From the cell containing the given text, extract its center point as (x, y) coordinate. 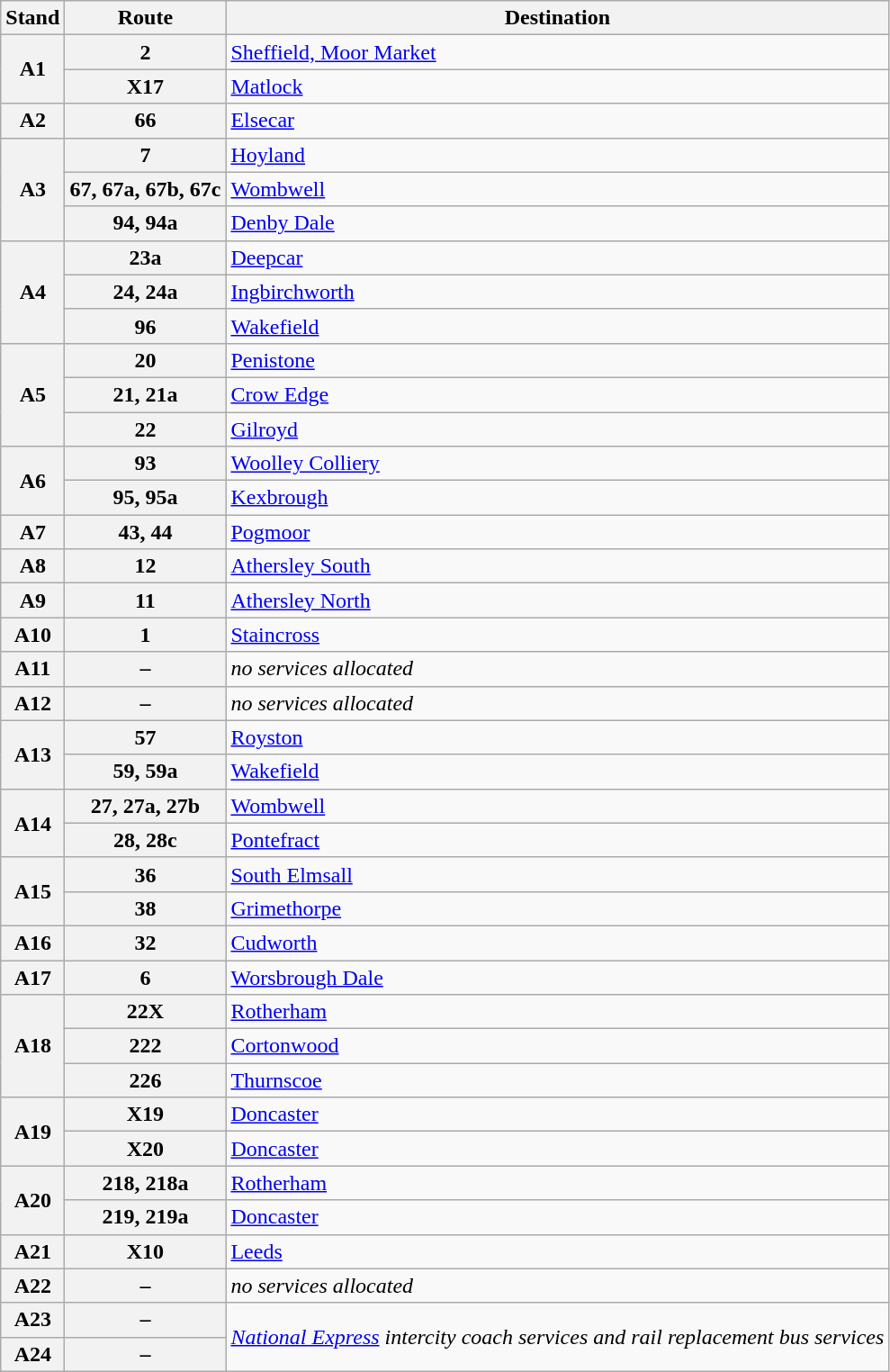
95, 95a (146, 498)
A4 (32, 292)
A11 (32, 669)
24, 24a (146, 292)
A3 (32, 189)
X17 (146, 86)
22X (146, 1012)
Gilroyd (558, 429)
Sheffield, Moor Market (558, 52)
94, 94a (146, 223)
A19 (32, 1132)
Woolley Colliery (558, 464)
Athersley North (558, 600)
67, 67a, 67b, 67c (146, 189)
A1 (32, 69)
96 (146, 326)
1 (146, 635)
Deepcar (558, 257)
A24 (32, 1354)
A12 (32, 703)
Elsecar (558, 121)
A9 (32, 600)
Kexbrough (558, 498)
Destination (558, 18)
66 (146, 121)
Grimethorpe (558, 908)
222 (146, 1046)
36 (146, 874)
28, 28c (146, 840)
South Elmsall (558, 874)
2 (146, 52)
Thurnscoe (558, 1080)
Cudworth (558, 943)
A22 (32, 1286)
A10 (32, 635)
A16 (32, 943)
21, 21a (146, 394)
57 (146, 737)
Staincross (558, 635)
A7 (32, 532)
Worsbrough Dale (558, 977)
National Express intercity coach services and rail replacement bus services (558, 1337)
Athersley South (558, 566)
A20 (32, 1200)
23a (146, 257)
218, 218a (146, 1183)
226 (146, 1080)
43, 44 (146, 532)
Pontefract (558, 840)
A2 (32, 121)
Hoyland (558, 155)
Pogmoor (558, 532)
X20 (146, 1149)
6 (146, 977)
X19 (146, 1115)
11 (146, 600)
27, 27a, 27b (146, 806)
12 (146, 566)
22 (146, 429)
A17 (32, 977)
A6 (32, 481)
38 (146, 908)
7 (146, 155)
A23 (32, 1320)
Leeds (558, 1251)
219, 219a (146, 1217)
A15 (32, 891)
A8 (32, 566)
A18 (32, 1046)
X10 (146, 1251)
Route (146, 18)
Ingbirchworth (558, 292)
Matlock (558, 86)
Royston (558, 737)
Denby Dale (558, 223)
A21 (32, 1251)
59, 59a (146, 772)
Cortonwood (558, 1046)
A5 (32, 394)
Stand (32, 18)
A14 (32, 823)
93 (146, 464)
A13 (32, 754)
32 (146, 943)
20 (146, 360)
Crow Edge (558, 394)
Penistone (558, 360)
